Identify which cell holds the provided text, then report its [x, y] central coordinate. 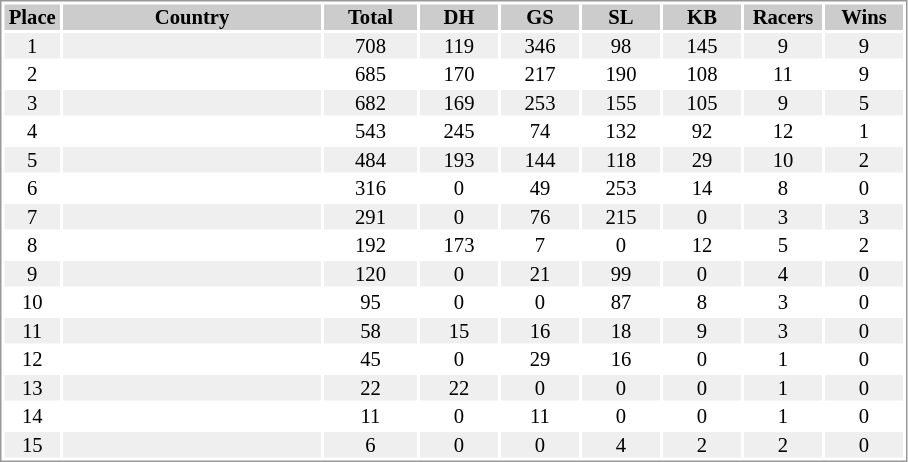
543 [370, 131]
316 [370, 189]
192 [370, 245]
58 [370, 331]
45 [370, 359]
SL [621, 17]
13 [32, 388]
Wins [864, 17]
144 [540, 160]
173 [459, 245]
120 [370, 274]
KB [702, 17]
DH [459, 17]
108 [702, 75]
49 [540, 189]
682 [370, 103]
Total [370, 17]
76 [540, 217]
GS [540, 17]
18 [621, 331]
99 [621, 274]
685 [370, 75]
119 [459, 46]
21 [540, 274]
708 [370, 46]
Country [192, 17]
291 [370, 217]
215 [621, 217]
92 [702, 131]
245 [459, 131]
74 [540, 131]
118 [621, 160]
484 [370, 160]
132 [621, 131]
Place [32, 17]
217 [540, 75]
346 [540, 46]
87 [621, 303]
193 [459, 160]
Racers [783, 17]
145 [702, 46]
170 [459, 75]
98 [621, 46]
169 [459, 103]
105 [702, 103]
190 [621, 75]
155 [621, 103]
95 [370, 303]
